Pinpoint the cell where the given text exists, returning its (x, y) midpoint coordinate. 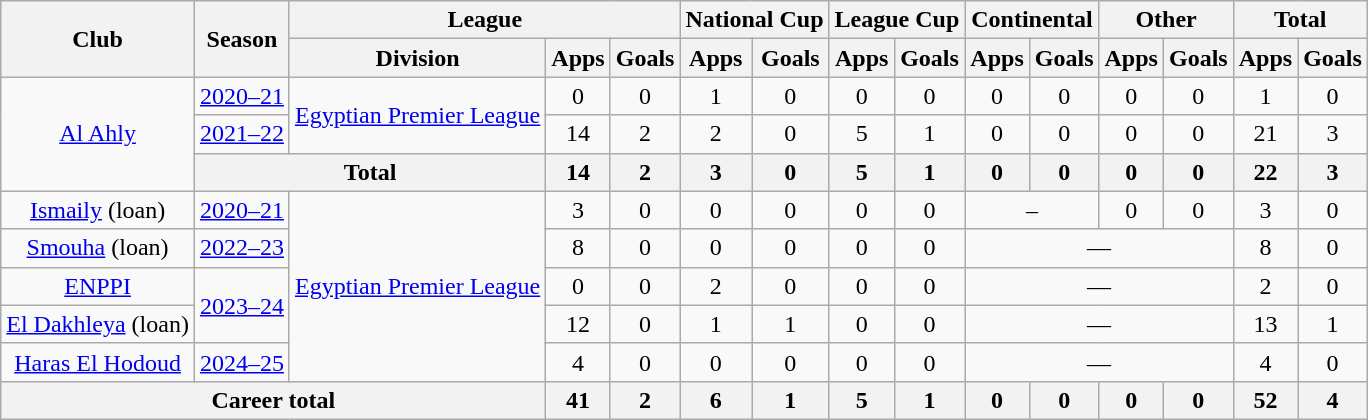
21 (1265, 134)
Season (242, 39)
Smouha (loan) (98, 248)
2021–22 (242, 134)
52 (1265, 400)
Career total (274, 400)
2024–25 (242, 362)
2022–23 (242, 248)
Club (98, 39)
League (484, 20)
Division (417, 58)
6 (716, 400)
El Dakhleya (loan) (98, 324)
2023–24 (242, 305)
Continental (1032, 20)
Al Ahly (98, 134)
13 (1265, 324)
– (1032, 210)
Other (1166, 20)
22 (1265, 172)
12 (578, 324)
Ismaily (loan) (98, 210)
ENPPI (98, 286)
League Cup (897, 20)
41 (578, 400)
National Cup (754, 20)
Haras El Hodoud (98, 362)
